Determine the (x, y) coordinate at the center of the cell enclosing the given text.  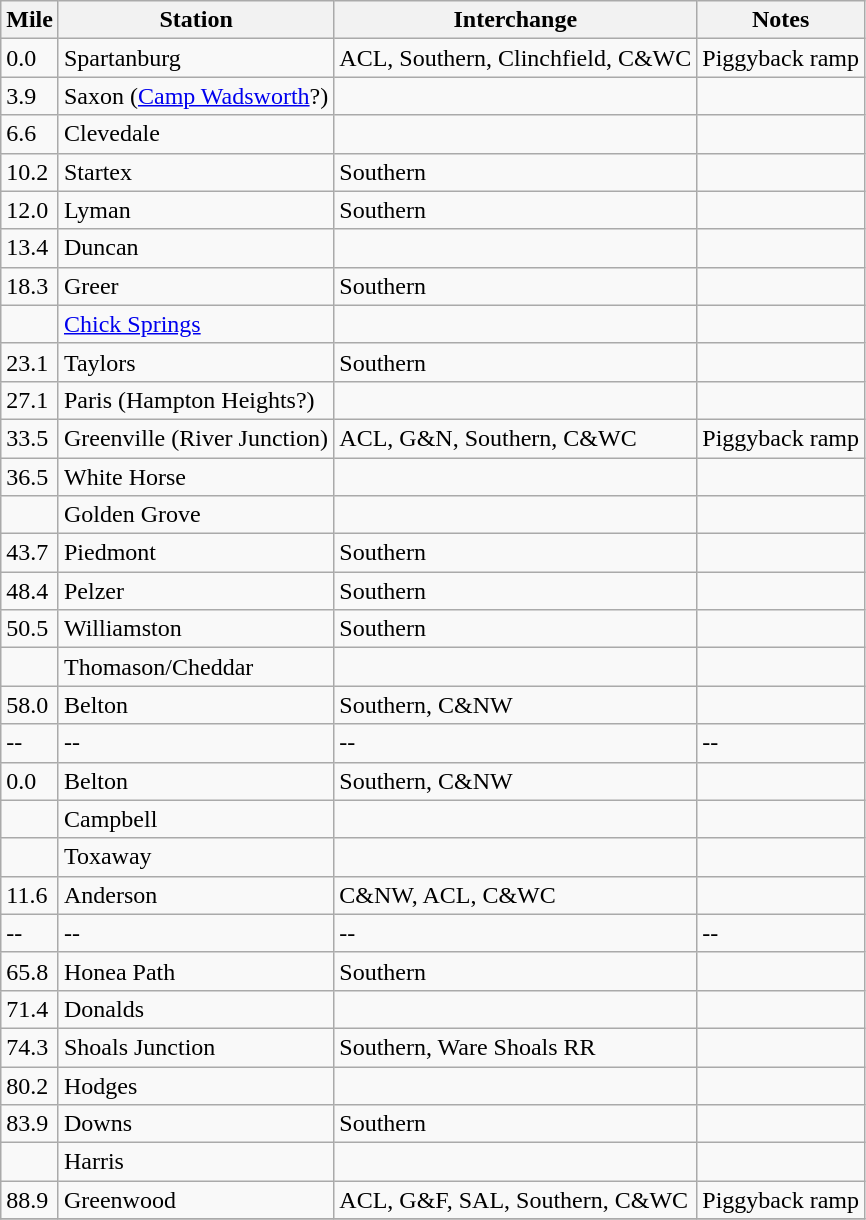
80.2 (30, 1085)
Southern, Ware Shoals RR (516, 1047)
Taylors (196, 362)
3.9 (30, 96)
71.4 (30, 1009)
11.6 (30, 895)
Greenville (River Junction) (196, 438)
Toxaway (196, 857)
ACL, G&N, Southern, C&WC (516, 438)
Shoals Junction (196, 1047)
12.0 (30, 210)
27.1 (30, 400)
Downs (196, 1124)
Williamston (196, 629)
33.5 (30, 438)
Saxon (Camp Wadsworth?) (196, 96)
Lyman (196, 210)
48.4 (30, 591)
C&NW, ACL, C&WC (516, 895)
Campbell (196, 819)
58.0 (30, 705)
74.3 (30, 1047)
Duncan (196, 248)
Pelzer (196, 591)
Paris (Hampton Heights?) (196, 400)
88.9 (30, 1200)
43.7 (30, 553)
23.1 (30, 362)
Anderson (196, 895)
Piedmont (196, 553)
Greenwood (196, 1200)
6.6 (30, 134)
Greer (196, 286)
Golden Grove (196, 515)
ACL, Southern, Clinchfield, C&WC (516, 58)
Mile (30, 20)
Donalds (196, 1009)
Interchange (516, 20)
Spartanburg (196, 58)
Notes (781, 20)
Chick Springs (196, 324)
Station (196, 20)
50.5 (30, 629)
ACL, G&F, SAL, Southern, C&WC (516, 1200)
36.5 (30, 477)
10.2 (30, 172)
Startex (196, 172)
83.9 (30, 1124)
White Horse (196, 477)
Harris (196, 1162)
65.8 (30, 971)
13.4 (30, 248)
18.3 (30, 286)
Thomason/Cheddar (196, 667)
Clevedale (196, 134)
Honea Path (196, 971)
Hodges (196, 1085)
